Locate the cell with the specified text and output its [X, Y] center coordinate. 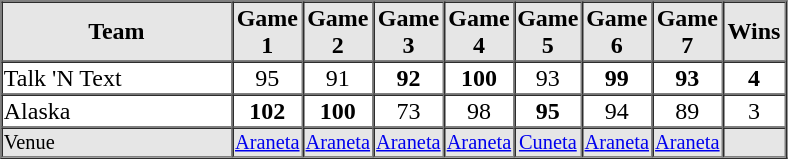
Cuneta [548, 143]
94 [618, 110]
Game 3 [408, 32]
Game 4 [480, 32]
Talk 'N Text [116, 78]
98 [480, 110]
Game 7 [688, 32]
102 [268, 110]
92 [408, 78]
Game 6 [618, 32]
Game 2 [338, 32]
Venue [116, 143]
3 [754, 110]
4 [754, 78]
89 [688, 110]
Wins [754, 32]
Team [116, 32]
Alaska [116, 110]
Game 5 [548, 32]
99 [618, 78]
91 [338, 78]
Game 1 [268, 32]
73 [408, 110]
